For the text-containing cell, return its midpoint in (x, y) coordinate format. 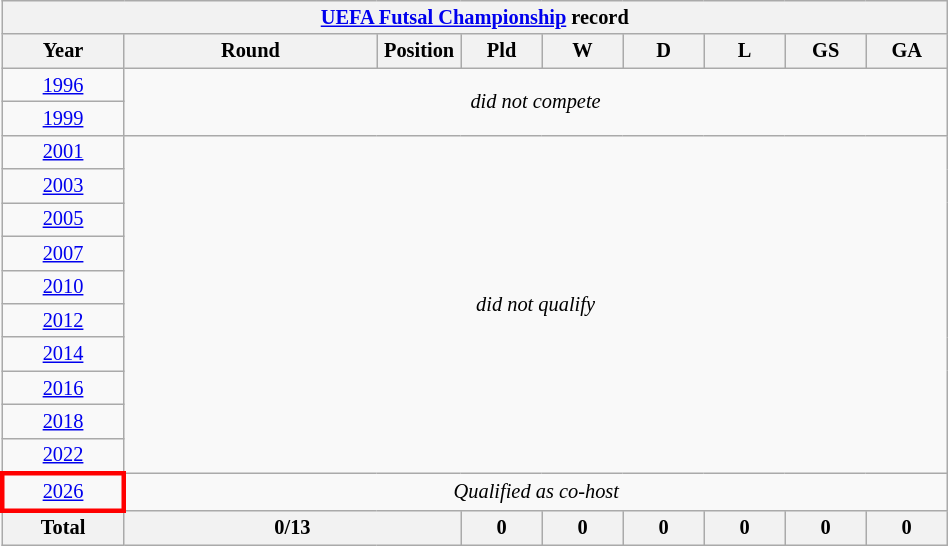
1999 (63, 118)
Position (419, 51)
2018 (63, 421)
did not qualify (536, 304)
2007 (63, 253)
Pld (502, 51)
Round (250, 51)
W (582, 51)
2005 (63, 219)
Year (63, 51)
L (744, 51)
1996 (63, 85)
GA (906, 51)
2014 (63, 354)
Qualified as co-host (536, 492)
2016 (63, 388)
2010 (63, 287)
2001 (63, 152)
2012 (63, 320)
2022 (63, 456)
2026 (63, 492)
2003 (63, 186)
GS (826, 51)
D (664, 51)
0/13 (292, 528)
Total (63, 528)
did not compete (536, 102)
UEFA Futsal Championship record (474, 17)
